Pinpoint the cell where the given text exists, returning its (x, y) midpoint coordinate. 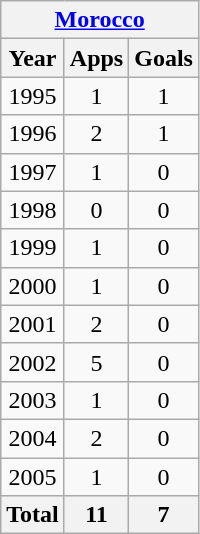
Goals (164, 58)
Year (33, 58)
2001 (33, 324)
2004 (33, 438)
Morocco (100, 20)
Apps (96, 58)
11 (96, 515)
2002 (33, 362)
1995 (33, 96)
1998 (33, 210)
2000 (33, 286)
2005 (33, 477)
1997 (33, 172)
Total (33, 515)
2003 (33, 400)
5 (96, 362)
1999 (33, 248)
1996 (33, 134)
7 (164, 515)
